Scan for the cell matching the given text and deliver its (X, Y) coordinate at center. 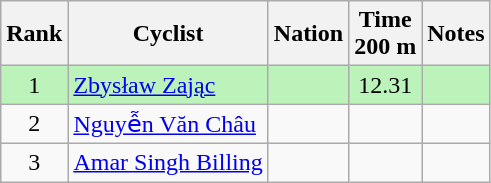
1 (34, 85)
Amar Singh Billing (168, 162)
12.31 (386, 85)
2 (34, 124)
Rank (34, 34)
Notes (456, 34)
Nation (308, 34)
Cyclist (168, 34)
Time200 m (386, 34)
Nguyễn Văn Châu (168, 124)
Zbysław Zając (168, 85)
3 (34, 162)
